Output the (x, y) coordinate of the center of the cell containing the given text.  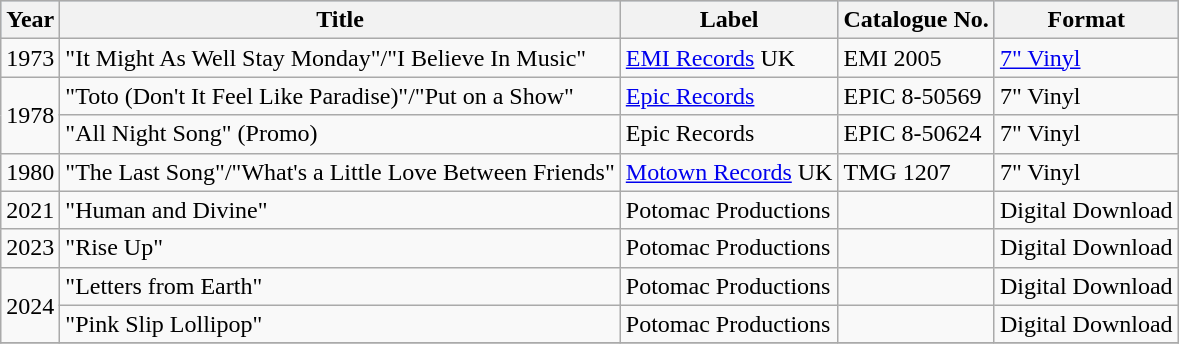
EMI Records UK (729, 58)
"All Night Song" (Promo) (340, 134)
1978 (30, 115)
"Rise Up" (340, 248)
TMG 1207 (916, 172)
"The Last Song"/"What's a Little Love Between Friends" (340, 172)
Catalogue No. (916, 20)
"Human and Divine" (340, 210)
"Letters from Earth" (340, 286)
Label (729, 20)
2021 (30, 210)
"It Might As Well Stay Monday"/"I Believe In Music" (340, 58)
"Toto (Don't It Feel Like Paradise)"/"Put on a Show" (340, 96)
EMI 2005 (916, 58)
1980 (30, 172)
Motown Records UK (729, 172)
2024 (30, 305)
"Pink Slip Lollipop" (340, 324)
EPIC 8-50624 (916, 134)
2023 (30, 248)
1973 (30, 58)
Format (1086, 20)
Title (340, 20)
EPIC 8-50569 (916, 96)
Year (30, 20)
